Output the [X, Y] coordinate of the center of the cell containing the given text.  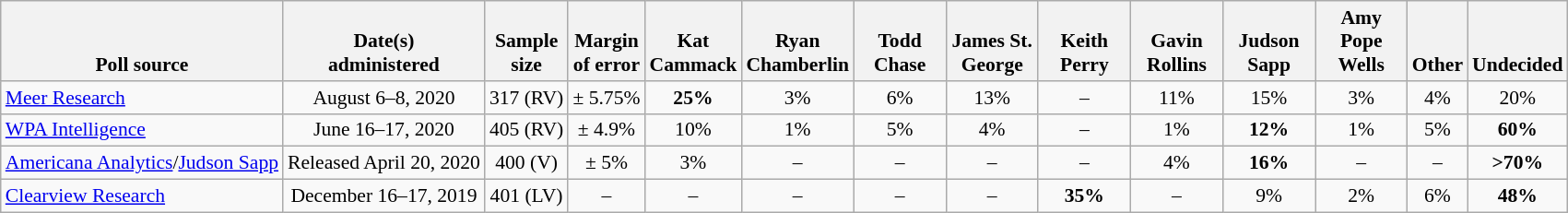
James St.George [992, 41]
June 16–17, 2020 [383, 130]
11% [1176, 98]
WPA Intelligence [142, 130]
400 (V) [527, 163]
JudsonSapp [1269, 41]
KatCammack [693, 41]
>70% [1517, 163]
12% [1269, 130]
± 4.9% [607, 130]
25% [693, 98]
Amy PopeWells [1362, 41]
401 (LV) [527, 196]
48% [1517, 196]
16% [1269, 163]
December 16–17, 2019 [383, 196]
Marginof error [607, 41]
317 (RV) [527, 98]
Poll source [142, 41]
ToddChase [900, 41]
GavinRollins [1176, 41]
35% [1084, 196]
August 6–8, 2020 [383, 98]
RyanChamberlin [797, 41]
60% [1517, 130]
2% [1362, 196]
Americana Analytics/Judson Sapp [142, 163]
13% [992, 98]
405 (RV) [527, 130]
Clearview Research [142, 196]
Date(s)administered [383, 41]
Samplesize [527, 41]
15% [1269, 98]
Meer Research [142, 98]
10% [693, 130]
9% [1269, 196]
Undecided [1517, 41]
20% [1517, 98]
± 5.75% [607, 98]
Released April 20, 2020 [383, 163]
KeithPerry [1084, 41]
± 5% [607, 163]
Other [1438, 41]
